Return the (X, Y) coordinate for the center point of the cell that contains the specified text.  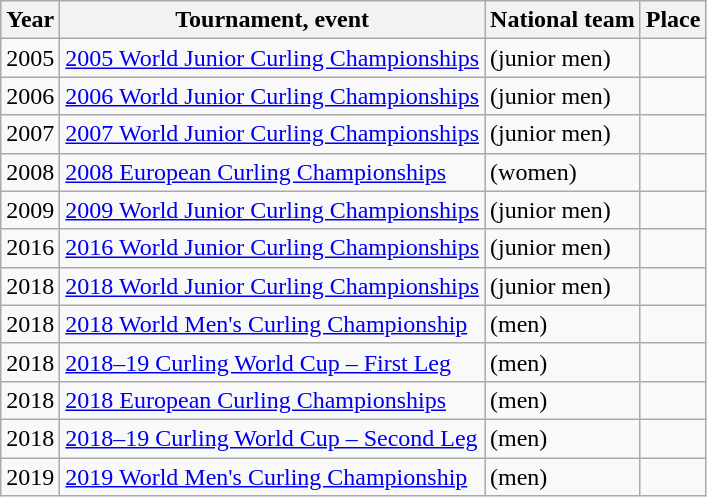
2016 World Junior Curling Championships (272, 248)
2007 (30, 134)
2007 World Junior Curling Championships (272, 134)
2016 (30, 248)
2009 (30, 210)
2018–19 Curling World Cup – Second Leg (272, 438)
2018 European Curling Championships (272, 400)
2019 (30, 477)
2006 (30, 96)
2018 World Men's Curling Championship (272, 324)
2018–19 Curling World Cup – First Leg (272, 362)
2018 World Junior Curling Championships (272, 286)
2005 (30, 58)
Place (673, 20)
2008 European Curling Championships (272, 172)
2005 World Junior Curling Championships (272, 58)
2008 (30, 172)
2006 World Junior Curling Championships (272, 96)
(women) (563, 172)
2019 World Men's Curling Championship (272, 477)
2009 World Junior Curling Championships (272, 210)
Year (30, 20)
Tournament, event (272, 20)
National team (563, 20)
